From the cell containing the given text, extract its center point as [X, Y] coordinate. 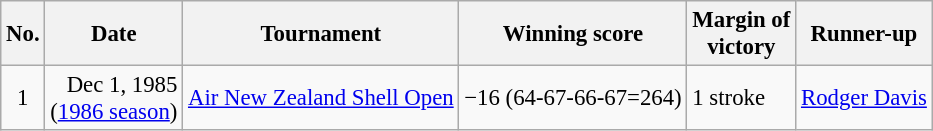
Dec 1, 1985(1986 season) [114, 98]
Margin ofvictory [742, 34]
Air New Zealand Shell Open [321, 98]
1 stroke [742, 98]
Date [114, 34]
Runner-up [864, 34]
No. [23, 34]
−16 (64-67-66-67=264) [573, 98]
Tournament [321, 34]
Winning score [573, 34]
1 [23, 98]
Rodger Davis [864, 98]
